Scan for the cell matching the given text and deliver its [X, Y] coordinate at center. 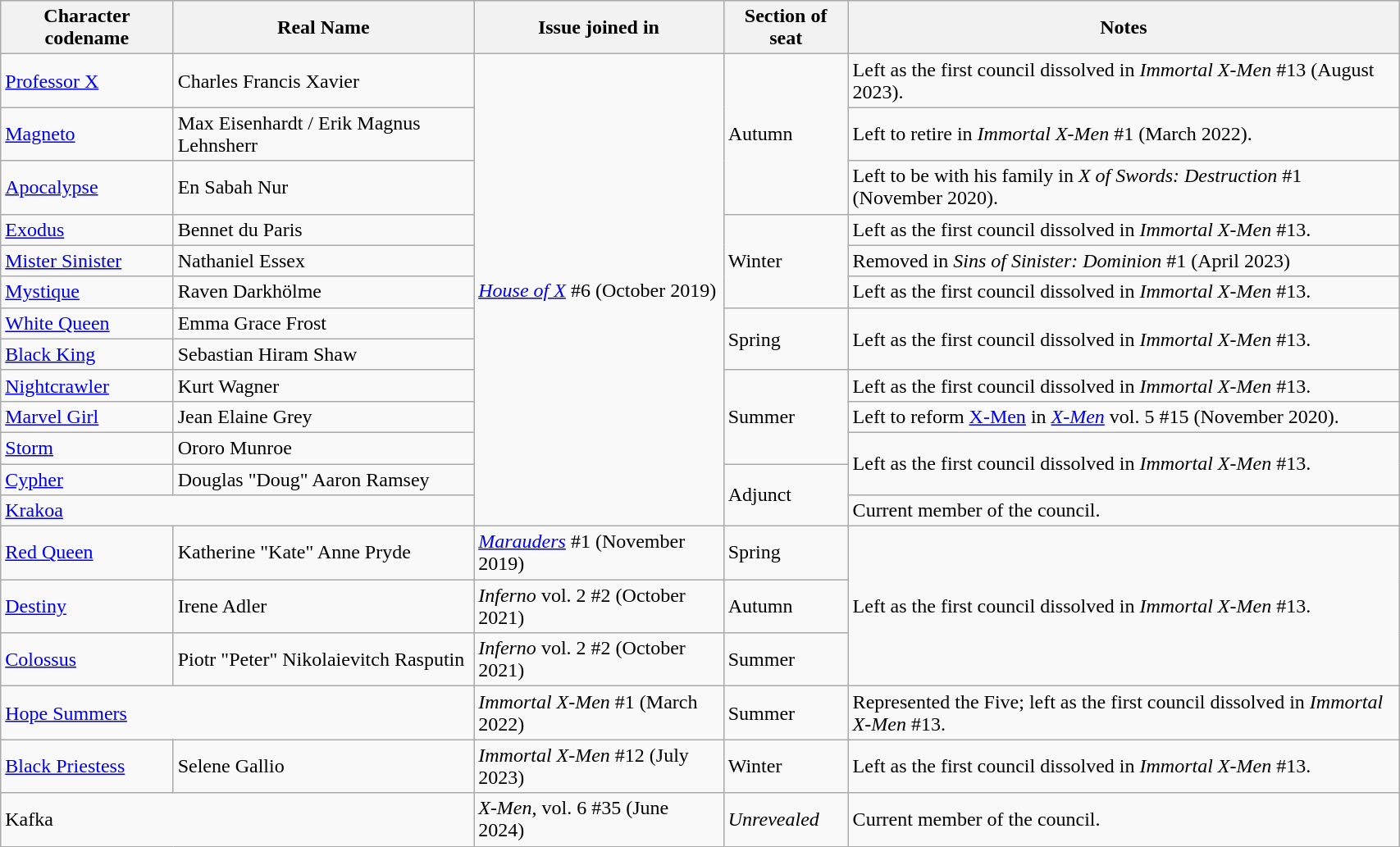
White Queen [87, 323]
Bennet du Paris [323, 230]
Colossus [87, 659]
Represented the Five; left as the first council dissolved in Immortal X-Men #13. [1124, 713]
Marvel Girl [87, 417]
Black Priestess [87, 766]
Raven Darkhölme [323, 292]
Charles Francis Xavier [323, 80]
Hope Summers [238, 713]
Removed in Sins of Sinister: Dominion #1 (April 2023) [1124, 261]
Left to be with his family in X of Swords: Destruction #1 (November 2020). [1124, 187]
Red Queen [87, 553]
Irene Adler [323, 607]
Jean Elaine Grey [323, 417]
Marauders #1 (November 2019) [599, 553]
Real Name [323, 28]
Storm [87, 448]
Cypher [87, 480]
Emma Grace Frost [323, 323]
Unrevealed [786, 820]
Left to reform X-Men in X-Men vol. 5 #15 (November 2020). [1124, 417]
Nightcrawler [87, 385]
Adjunct [786, 495]
Selene Gallio [323, 766]
Notes [1124, 28]
X-Men, vol. 6 #35 (June 2024) [599, 820]
Issue joined in [599, 28]
Section of seat [786, 28]
Mystique [87, 292]
Left to retire in Immortal X-Men #1 (March 2022). [1124, 134]
Destiny [87, 607]
Mister Sinister [87, 261]
Left as the first council dissolved in Immortal X-Men #13 (August 2023). [1124, 80]
Kafka [238, 820]
Max Eisenhardt / Erik Magnus Lehnsherr [323, 134]
Immortal X-Men #12 (July 2023) [599, 766]
Piotr "Peter" Nikolaievitch Rasputin [323, 659]
Nathaniel Essex [323, 261]
Immortal X-Men #1 (March 2022) [599, 713]
Katherine "Kate" Anne Pryde [323, 553]
Krakoa [238, 511]
Professor X [87, 80]
Kurt Wagner [323, 385]
Character codename [87, 28]
Ororo Munroe [323, 448]
Apocalypse [87, 187]
House of X #6 (October 2019) [599, 290]
Magneto [87, 134]
Douglas "Doug" Aaron Ramsey [323, 480]
Black King [87, 354]
Sebastian Hiram Shaw [323, 354]
En Sabah Nur [323, 187]
Exodus [87, 230]
